Output the [x, y] coordinate of the center of the cell containing the given text.  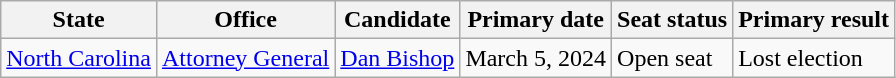
State [79, 20]
March 5, 2024 [536, 58]
Office [245, 20]
Lost election [814, 58]
Candidate [398, 20]
Primary result [814, 20]
Open seat [672, 58]
Dan Bishop [398, 58]
Primary date [536, 20]
Attorney General [245, 58]
Seat status [672, 20]
North Carolina [79, 58]
